Return [x, y] of the center of cell containing provided text 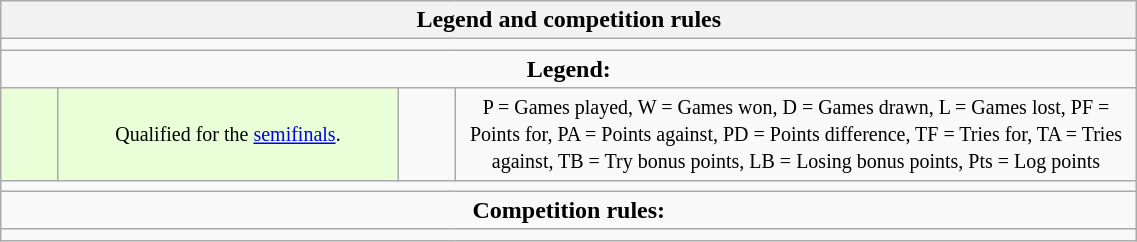
Competition rules: [569, 210]
Legend: [569, 69]
Qualified for the semifinals. [228, 134]
Legend and competition rules [569, 20]
